Locate the cell with the specified text and output its [X, Y] center coordinate. 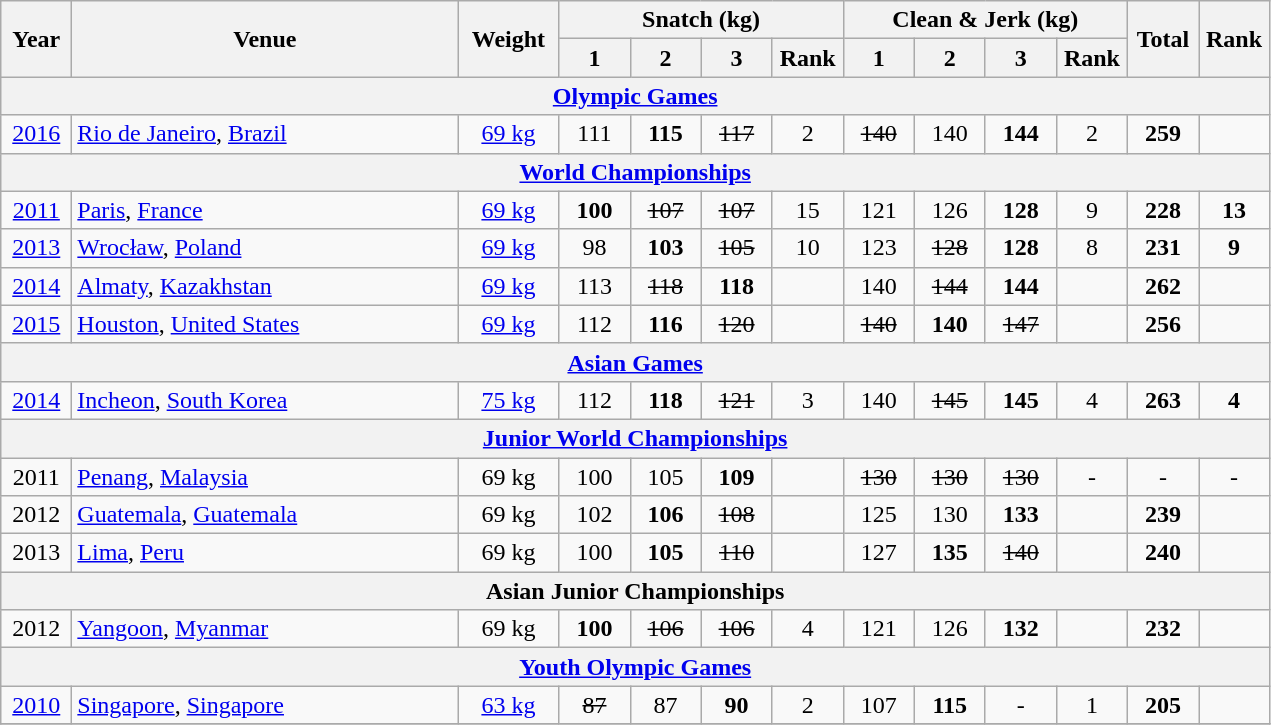
109 [736, 477]
Asian Junior Championships [636, 591]
240 [1162, 553]
Lima, Peru [265, 553]
132 [1020, 629]
120 [736, 324]
263 [1162, 400]
World Championships [636, 172]
111 [594, 134]
Snatch (kg) [701, 20]
125 [878, 515]
2016 [36, 134]
239 [1162, 515]
135 [950, 553]
102 [594, 515]
Venue [265, 39]
108 [736, 515]
75 kg [508, 400]
Year [36, 39]
147 [1020, 324]
98 [594, 248]
259 [1162, 134]
232 [1162, 629]
63 kg [508, 705]
262 [1162, 286]
Penang, Malaysia [265, 477]
Guatemala, Guatemala [265, 515]
Olympic Games [636, 96]
117 [736, 134]
90 [736, 705]
Houston, United States [265, 324]
10 [808, 248]
231 [1162, 248]
Singapore, Singapore [265, 705]
Yangoon, Myanmar [265, 629]
113 [594, 286]
228 [1162, 210]
116 [666, 324]
Asian Games [636, 362]
133 [1020, 515]
Youth Olympic Games [636, 667]
8 [1092, 248]
Paris, France [265, 210]
110 [736, 553]
13 [1234, 210]
Almaty, Kazakhstan [265, 286]
2010 [36, 705]
Junior World Championships [636, 438]
Weight [508, 39]
Incheon, South Korea [265, 400]
Clean & Jerk (kg) [985, 20]
Total [1162, 39]
Wrocław, Poland [265, 248]
127 [878, 553]
205 [1162, 705]
256 [1162, 324]
103 [666, 248]
15 [808, 210]
2015 [36, 324]
Rio de Janeiro, Brazil [265, 134]
123 [878, 248]
